Detect which cell encompasses the target text, then output its (x, y) center coordinate. 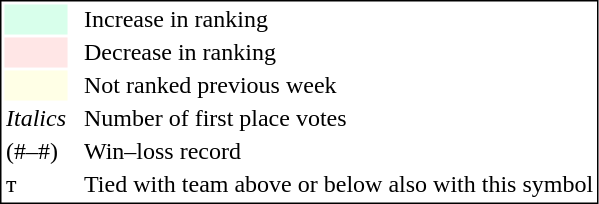
Decrease in ranking (338, 53)
Not ranked previous week (338, 85)
Win–loss record (338, 151)
т (36, 185)
Increase in ranking (338, 19)
Tied with team above or below also with this symbol (338, 185)
(#–#) (36, 151)
Italics (36, 119)
Number of first place votes (338, 119)
